From the cell containing the given text, extract its center point as [X, Y] coordinate. 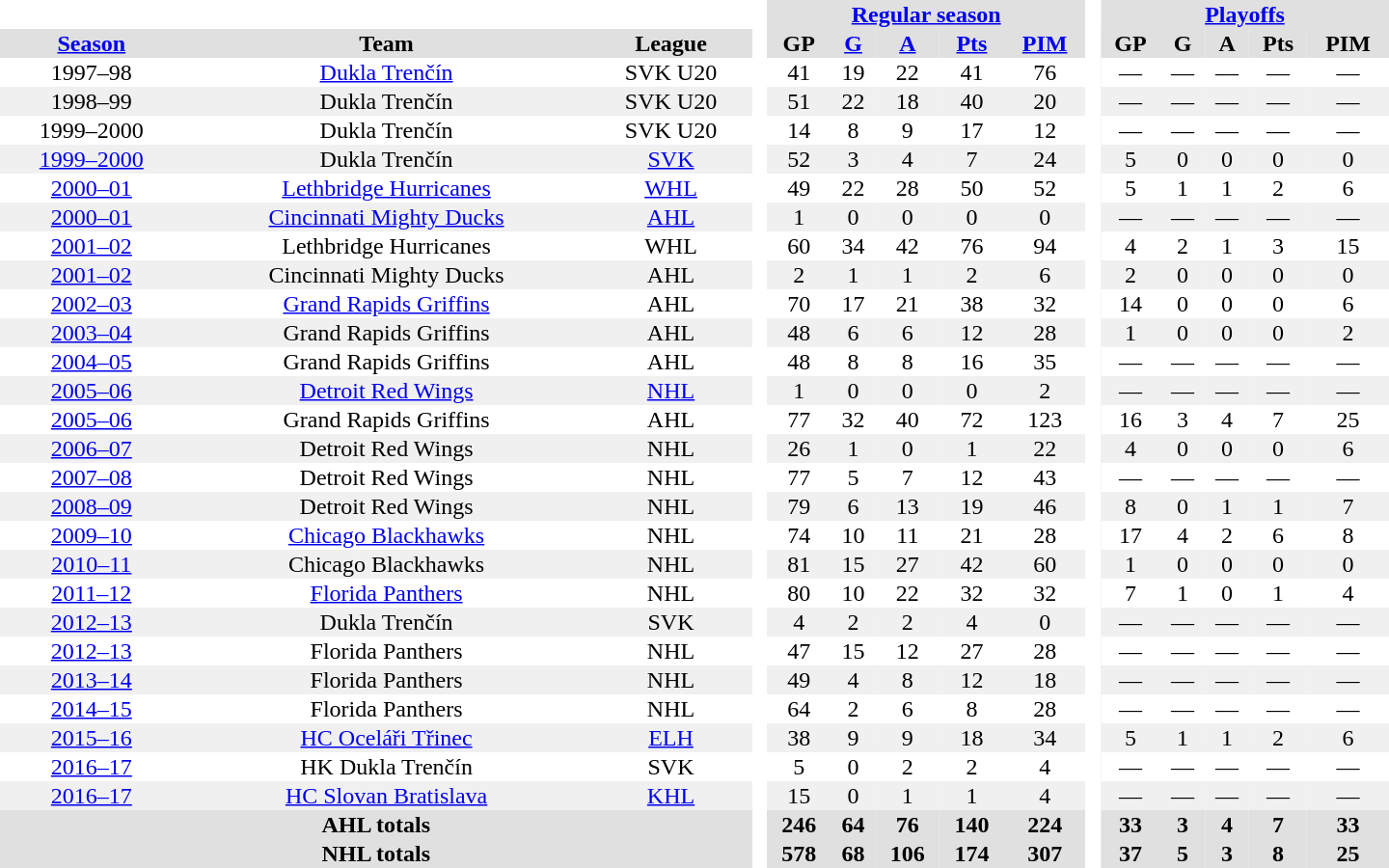
123 [1046, 420]
2007–08 [92, 477]
2006–07 [92, 448]
HC Slovan Bratislava [387, 796]
70 [799, 304]
2011–12 [92, 593]
46 [1046, 506]
1998–99 [92, 101]
174 [972, 854]
2002–03 [92, 304]
51 [799, 101]
2015–16 [92, 738]
94 [1046, 246]
307 [1046, 854]
68 [853, 854]
2010–11 [92, 564]
HK Dukla Trenčín [387, 767]
2004–05 [92, 362]
79 [799, 506]
80 [799, 593]
Season [92, 43]
578 [799, 854]
74 [799, 535]
ELH [671, 738]
NHL totals [376, 854]
2014–15 [92, 709]
2008–09 [92, 506]
Team [387, 43]
Regular season [926, 14]
50 [972, 188]
11 [909, 535]
24 [1046, 159]
246 [799, 825]
106 [909, 854]
2003–04 [92, 333]
37 [1130, 854]
AHL totals [376, 825]
35 [1046, 362]
Playoffs [1244, 14]
HC Oceláři Třinec [387, 738]
72 [972, 420]
1997–98 [92, 72]
81 [799, 564]
2013–14 [92, 680]
224 [1046, 825]
20 [1046, 101]
2009–10 [92, 535]
26 [799, 448]
13 [909, 506]
47 [799, 651]
43 [1046, 477]
KHL [671, 796]
140 [972, 825]
League [671, 43]
